For the text-containing cell, return its midpoint in (X, Y) coordinate format. 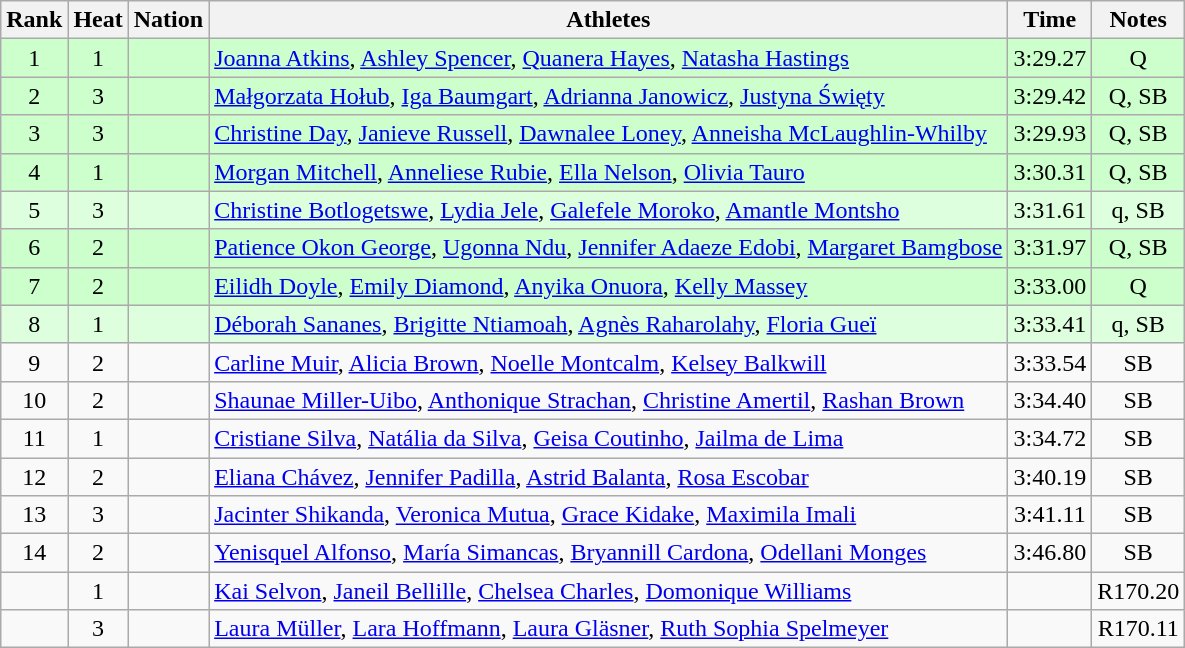
Małgorzata Hołub, Iga Baumgart, Adrianna Janowicz, Justyna Święty (608, 96)
3:46.80 (1050, 553)
Déborah Sananes, Brigitte Ntiamoah, Agnès Raharolahy, Floria Gueï (608, 324)
3:31.97 (1050, 248)
Carline Muir, Alicia Brown, Noelle Montcalm, Kelsey Balkwill (608, 362)
3:40.19 (1050, 477)
R170.20 (1138, 591)
11 (34, 438)
Eliana Chávez, Jennifer Padilla, Astrid Balanta, Rosa Escobar (608, 477)
Joanna Atkins, Ashley Spencer, Quanera Hayes, Natasha Hastings (608, 58)
Christine Day, Janieve Russell, Dawnalee Loney, Anneisha McLaughlin-Whilby (608, 134)
3:41.11 (1050, 515)
3:33.41 (1050, 324)
Heat (98, 20)
13 (34, 515)
Laura Müller, Lara Hoffmann, Laura Gläsner, Ruth Sophia Spelmeyer (608, 629)
Athletes (608, 20)
9 (34, 362)
Christine Botlogetswe, Lydia Jele, Galefele Moroko, Amantle Montsho (608, 210)
Nation (168, 20)
3:29.93 (1050, 134)
Yenisquel Alfonso, María Simancas, Bryannill Cardona, Odellani Monges (608, 553)
4 (34, 172)
14 (34, 553)
Jacinter Shikanda, Veronica Mutua, Grace Kidake, Maximila Imali (608, 515)
Morgan Mitchell, Anneliese Rubie, Ella Nelson, Olivia Tauro (608, 172)
Time (1050, 20)
3:33.00 (1050, 286)
Shaunae Miller-Uibo, Anthonique Strachan, Christine Amertil, Rashan Brown (608, 400)
Rank (34, 20)
Patience Okon George, Ugonna Ndu, Jennifer Adaeze Edobi, Margaret Bamgbose (608, 248)
3:29.27 (1050, 58)
8 (34, 324)
3:34.40 (1050, 400)
Cristiane Silva, Natália da Silva, Geisa Coutinho, Jailma de Lima (608, 438)
3:33.54 (1050, 362)
3:34.72 (1050, 438)
R170.11 (1138, 629)
10 (34, 400)
3:31.61 (1050, 210)
Notes (1138, 20)
Eilidh Doyle, Emily Diamond, Anyika Onuora, Kelly Massey (608, 286)
3:29.42 (1050, 96)
5 (34, 210)
6 (34, 248)
3:30.31 (1050, 172)
12 (34, 477)
7 (34, 286)
Kai Selvon, Janeil Bellille, Chelsea Charles, Domonique Williams (608, 591)
